Pinpoint the cell where the given text exists, returning its [X, Y] midpoint coordinate. 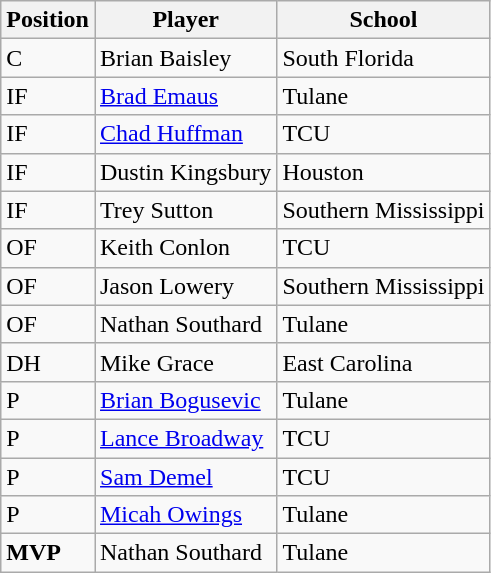
Player [185, 20]
Jason Lowery [185, 286]
Sam Demel [185, 477]
Brad Emaus [185, 96]
South Florida [384, 58]
Lance Broadway [185, 438]
Trey Sutton [185, 210]
Chad Huffman [185, 134]
Position [48, 20]
DH [48, 362]
Mike Grace [185, 362]
Brian Baisley [185, 58]
C [48, 58]
Keith Conlon [185, 248]
Dustin Kingsbury [185, 172]
East Carolina [384, 362]
School [384, 20]
Houston [384, 172]
Micah Owings [185, 515]
MVP [48, 553]
Brian Bogusevic [185, 400]
